Scan for the cell matching the given text and deliver its [X, Y] coordinate at center. 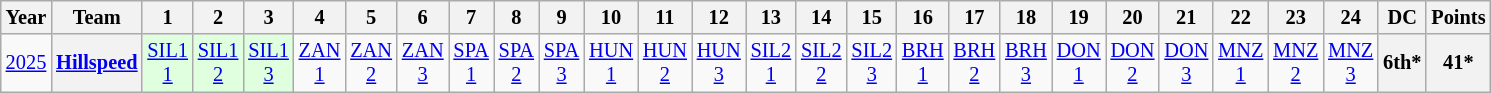
HUN1 [611, 63]
14 [821, 17]
HUN2 [665, 63]
20 [1133, 17]
SIL23 [872, 63]
DON3 [1186, 63]
BRH2 [975, 63]
12 [719, 17]
SPA2 [516, 63]
SIL13 [268, 63]
24 [1350, 17]
MNZ2 [1296, 63]
MNZ1 [1240, 63]
11 [665, 17]
15 [872, 17]
DON1 [1079, 63]
Team [96, 17]
41* [1458, 63]
SIL22 [821, 63]
10 [611, 17]
ZAN2 [371, 63]
3 [268, 17]
23 [1296, 17]
MNZ3 [1350, 63]
19 [1079, 17]
21 [1186, 17]
22 [1240, 17]
8 [516, 17]
Hillspeed [96, 63]
DON2 [1133, 63]
ZAN3 [423, 63]
SIL11 [167, 63]
4 [320, 17]
6 [423, 17]
BRH1 [923, 63]
SPA3 [562, 63]
Points [1458, 17]
2025 [26, 63]
7 [470, 17]
SIL12 [218, 63]
2 [218, 17]
5 [371, 17]
1 [167, 17]
Year [26, 17]
6th* [1402, 63]
SPA1 [470, 63]
HUN3 [719, 63]
17 [975, 17]
DC [1402, 17]
9 [562, 17]
ZAN1 [320, 63]
18 [1026, 17]
16 [923, 17]
13 [771, 17]
BRH3 [1026, 63]
SIL21 [771, 63]
